Locate the cell with the specified text and output its [x, y] center coordinate. 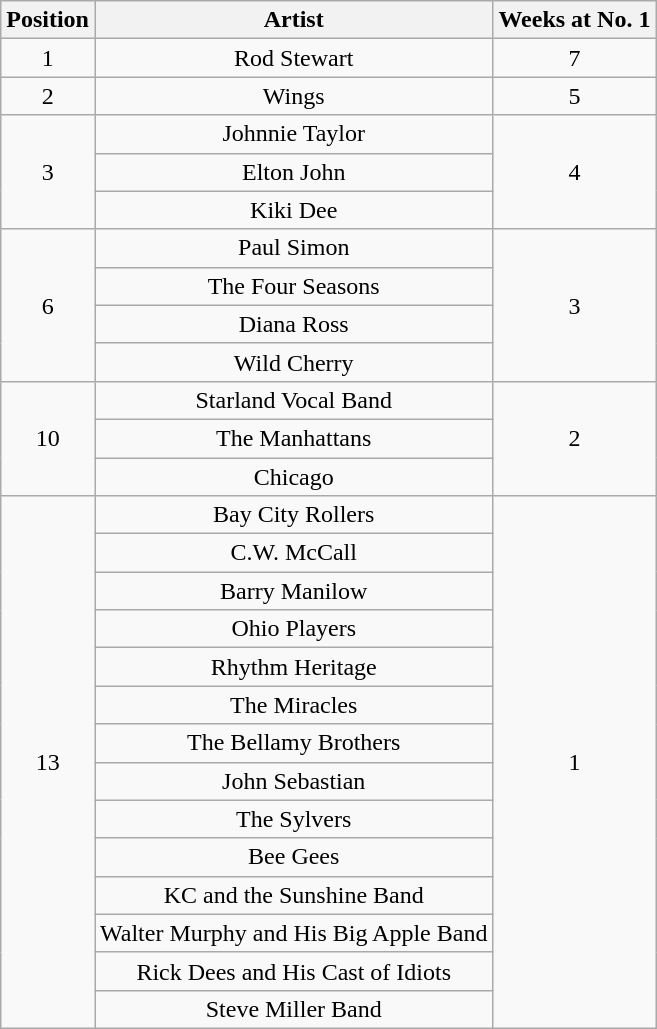
Barry Manilow [293, 591]
Diana Ross [293, 324]
Starland Vocal Band [293, 400]
5 [574, 96]
Chicago [293, 477]
Weeks at No. 1 [574, 20]
The Four Seasons [293, 286]
Paul Simon [293, 248]
Ohio Players [293, 629]
The Miracles [293, 705]
Walter Murphy and His Big Apple Band [293, 933]
Elton John [293, 172]
John Sebastian [293, 781]
4 [574, 172]
C.W. McCall [293, 553]
Rhythm Heritage [293, 667]
The Sylvers [293, 819]
7 [574, 58]
Johnnie Taylor [293, 134]
Wings [293, 96]
Wild Cherry [293, 362]
Kiki Dee [293, 210]
6 [48, 305]
Bay City Rollers [293, 515]
Bee Gees [293, 857]
13 [48, 762]
KC and the Sunshine Band [293, 895]
The Manhattans [293, 438]
The Bellamy Brothers [293, 743]
Rod Stewart [293, 58]
Artist [293, 20]
Position [48, 20]
10 [48, 438]
Rick Dees and His Cast of Idiots [293, 971]
Steve Miller Band [293, 1009]
